Provide the [x, y] coordinate of the cell's center where the given text is located.  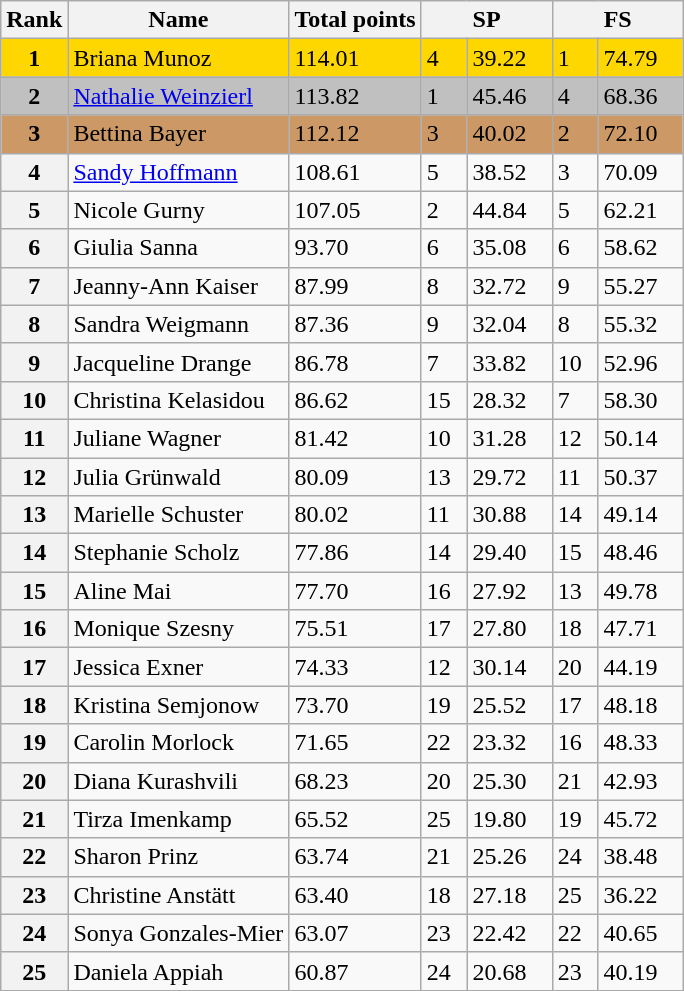
Rank [34, 20]
80.09 [355, 477]
19.80 [510, 819]
73.70 [355, 705]
50.37 [640, 477]
42.93 [640, 781]
32.04 [510, 324]
36.22 [640, 895]
114.01 [355, 58]
58.62 [640, 248]
48.46 [640, 553]
38.48 [640, 857]
108.61 [355, 172]
40.19 [640, 971]
Christine Anstätt [178, 895]
48.33 [640, 743]
Tirza Imenkamp [178, 819]
Kristina Semjonow [178, 705]
30.88 [510, 515]
Total points [355, 20]
74.33 [355, 667]
39.22 [510, 58]
62.21 [640, 210]
Sonya Gonzales-Mier [178, 933]
27.80 [510, 629]
87.99 [355, 286]
25.52 [510, 705]
49.14 [640, 515]
48.18 [640, 705]
Sandra Weigmann [178, 324]
Bettina Bayer [178, 134]
27.92 [510, 591]
Christina Kelasidou [178, 400]
86.62 [355, 400]
44.84 [510, 210]
Diana Kurashvili [178, 781]
68.23 [355, 781]
38.52 [510, 172]
65.52 [355, 819]
Giulia Sanna [178, 248]
50.14 [640, 438]
68.36 [640, 96]
Aline Mai [178, 591]
Daniela Appiah [178, 971]
Name [178, 20]
32.72 [510, 286]
29.72 [510, 477]
FS [618, 20]
Jacqueline Drange [178, 362]
63.40 [355, 895]
Nathalie Weinzierl [178, 96]
25.30 [510, 781]
75.51 [355, 629]
52.96 [640, 362]
Sandy Hoffmann [178, 172]
74.79 [640, 58]
Marielle Schuster [178, 515]
86.78 [355, 362]
28.32 [510, 400]
113.82 [355, 96]
71.65 [355, 743]
29.40 [510, 553]
58.30 [640, 400]
Julia Grünwald [178, 477]
77.86 [355, 553]
30.14 [510, 667]
80.02 [355, 515]
72.10 [640, 134]
27.18 [510, 895]
112.12 [355, 134]
Briana Munoz [178, 58]
Carolin Morlock [178, 743]
55.27 [640, 286]
33.82 [510, 362]
31.28 [510, 438]
35.08 [510, 248]
Nicole Gurny [178, 210]
47.71 [640, 629]
45.46 [510, 96]
55.32 [640, 324]
40.02 [510, 134]
Monique Szesny [178, 629]
107.05 [355, 210]
Stephanie Scholz [178, 553]
81.42 [355, 438]
20.68 [510, 971]
45.72 [640, 819]
87.36 [355, 324]
77.70 [355, 591]
SP [486, 20]
Juliane Wagner [178, 438]
60.87 [355, 971]
70.09 [640, 172]
Jessica Exner [178, 667]
25.26 [510, 857]
22.42 [510, 933]
Sharon Prinz [178, 857]
23.32 [510, 743]
49.78 [640, 591]
40.65 [640, 933]
93.70 [355, 248]
Jeanny-Ann Kaiser [178, 286]
44.19 [640, 667]
63.07 [355, 933]
63.74 [355, 857]
